Provide the [x, y] coordinate of the cell's center where the given text is located.  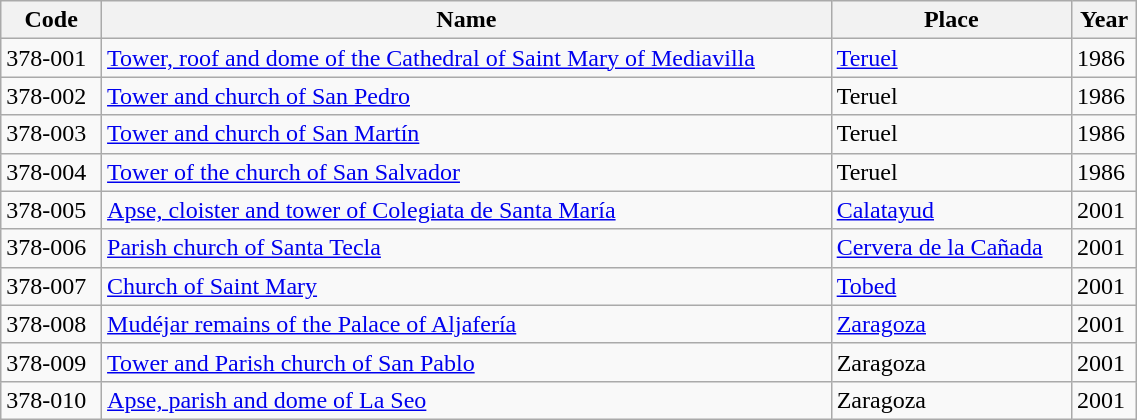
378-001 [52, 58]
Name [467, 20]
Apse, cloister and tower of Colegiata de Santa María [467, 210]
378-006 [52, 248]
Parish church of Santa Tecla [467, 248]
378-002 [52, 96]
Apse, parish and dome of La Seo [467, 400]
378-009 [52, 362]
378-008 [52, 324]
Place [951, 20]
Mudéjar remains of the Palace of Aljafería [467, 324]
378-007 [52, 286]
Cervera de la Cañada [951, 248]
Calatayud [951, 210]
Tower and church of San Pedro [467, 96]
378-005 [52, 210]
Tower and Parish church of San Pablo [467, 362]
Tobed [951, 286]
Year [1104, 20]
Tower, roof and dome of the Cathedral of Saint Mary of Mediavilla [467, 58]
Tower of the church of San Salvador [467, 172]
378-004 [52, 172]
Tower and church of San Martín [467, 134]
378-010 [52, 400]
378-003 [52, 134]
Church of Saint Mary [467, 286]
Code [52, 20]
